From the cell containing the given text, extract its center point as [X, Y] coordinate. 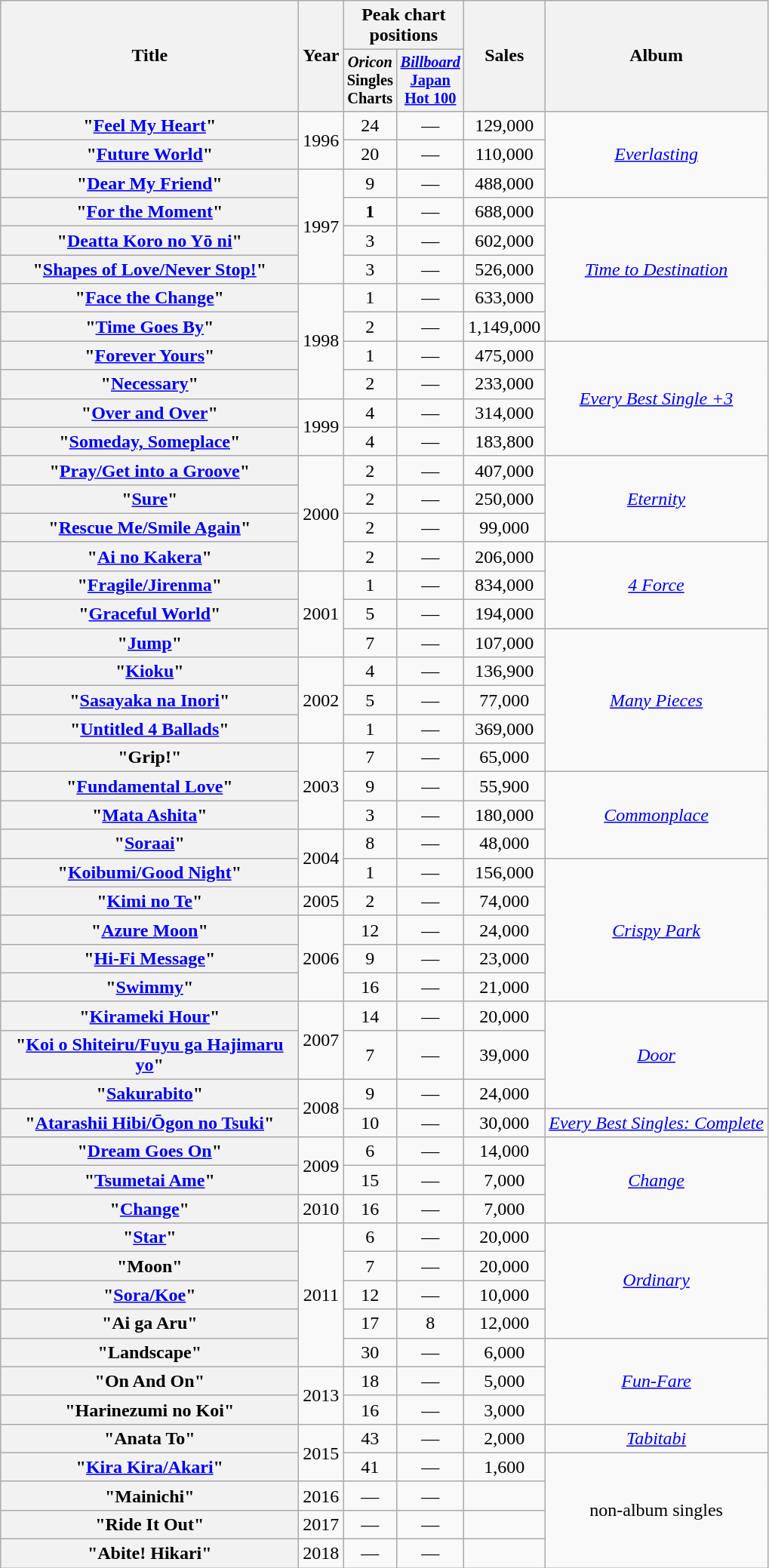
"Kira Kira/Akari" [149, 1467]
2015 [321, 1453]
"For the Moment" [149, 212]
475,000 [504, 355]
"Jump" [149, 643]
1997 [321, 226]
314,000 [504, 413]
129,000 [504, 125]
"Dear My Friend" [149, 183]
"Moon" [149, 1266]
Album [657, 56]
"Abite! Hikari" [149, 1554]
"Grip!" [149, 758]
"Ride It Out" [149, 1524]
"Sasayaka na Inori" [149, 700]
Billboard Japan Hot 100 [430, 81]
602,000 [504, 241]
"Harinezumi no Koi" [149, 1410]
"Landscape" [149, 1352]
Peak chart positions [404, 26]
"Kioku" [149, 672]
Fun-Fare [657, 1381]
2007 [321, 1040]
110,000 [504, 155]
180,000 [504, 815]
"Ai ga Aru" [149, 1324]
6,000 [504, 1352]
"Time Goes By" [149, 327]
"Graceful World" [149, 614]
"Pray/Get into a Groove" [149, 470]
"Shapes of Love/Never Stop!" [149, 269]
"Sora/Koe" [149, 1295]
Eternity [657, 499]
"Kimi no Te" [149, 901]
Time to Destination [657, 269]
2001 [321, 613]
369,000 [504, 729]
Every Best Single +3 [657, 398]
21,000 [504, 987]
526,000 [504, 269]
2008 [321, 1108]
"Ai no Kakera" [149, 556]
"Swimmy" [149, 987]
"Forever Yours" [149, 355]
"Feel My Heart" [149, 125]
1999 [321, 427]
Many Pieces [657, 700]
206,000 [504, 556]
407,000 [504, 470]
"On And On" [149, 1381]
Commonplace [657, 815]
Oricon Singles Charts [370, 81]
Door [657, 1055]
"Mata Ashita" [149, 815]
4 Force [657, 585]
183,800 [504, 441]
2009 [321, 1166]
3,000 [504, 1410]
"Deatta Koro no Yō ni" [149, 241]
2018 [321, 1554]
2013 [321, 1395]
Sales [504, 56]
17 [370, 1324]
"Rescue Me/Smile Again" [149, 527]
55,900 [504, 786]
"Tsumetai Ame" [149, 1180]
14 [370, 1016]
107,000 [504, 643]
"Someday, Someplace" [149, 441]
"Change" [149, 1209]
"Azure Moon" [149, 930]
1,149,000 [504, 327]
Tabitabi [657, 1438]
"Necessary" [149, 384]
77,000 [504, 700]
43 [370, 1438]
"Atarashii Hibi/Ōgon no Tsuki" [149, 1123]
10,000 [504, 1295]
"Face the Change" [149, 298]
2016 [321, 1496]
Change [657, 1180]
Crispy Park [657, 930]
Ordinary [657, 1281]
14,000 [504, 1151]
"Kirameki Hour" [149, 1016]
10 [370, 1123]
Every Best Singles: Complete [657, 1123]
136,900 [504, 672]
633,000 [504, 298]
2017 [321, 1524]
2000 [321, 513]
"Future World" [149, 155]
39,000 [504, 1055]
"Sure" [149, 499]
156,000 [504, 872]
Everlasting [657, 154]
233,000 [504, 384]
1998 [321, 341]
30,000 [504, 1123]
41 [370, 1467]
48,000 [504, 844]
"Over and Over" [149, 413]
"Sakurabito" [149, 1094]
15 [370, 1180]
Title [149, 56]
30 [370, 1352]
488,000 [504, 183]
2002 [321, 700]
1996 [321, 140]
"Koi o Shiteiru/Fuyu ga Hajimaru yo" [149, 1055]
99,000 [504, 527]
Year [321, 56]
23,000 [504, 958]
"Anata To" [149, 1438]
2010 [321, 1209]
65,000 [504, 758]
24 [370, 125]
834,000 [504, 585]
250,000 [504, 499]
"Hi-Fi Message" [149, 958]
74,000 [504, 901]
2004 [321, 858]
"Fragile/Jirenma" [149, 585]
"Dream Goes On" [149, 1151]
"Mainichi" [149, 1496]
non-album singles [657, 1510]
"Koibumi/Good Night" [149, 872]
194,000 [504, 614]
18 [370, 1381]
2011 [321, 1295]
12,000 [504, 1324]
2003 [321, 786]
5,000 [504, 1381]
2,000 [504, 1438]
2006 [321, 958]
688,000 [504, 212]
"Soraai" [149, 844]
"Fundamental Love" [149, 786]
2005 [321, 901]
"Star" [149, 1237]
1,600 [504, 1467]
"Untitled 4 Ballads" [149, 729]
20 [370, 155]
